Locate the cell with the specified text and output its (x, y) center coordinate. 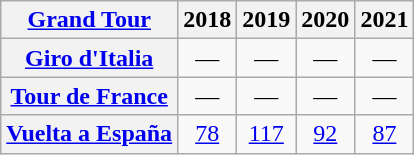
2018 (208, 20)
2020 (326, 20)
Giro d'Italia (90, 58)
Grand Tour (90, 20)
78 (208, 134)
117 (266, 134)
87 (384, 134)
Tour de France (90, 96)
2019 (266, 20)
2021 (384, 20)
92 (326, 134)
Vuelta a España (90, 134)
